Return the [x, y] coordinate for the center point of the cell that contains the specified text.  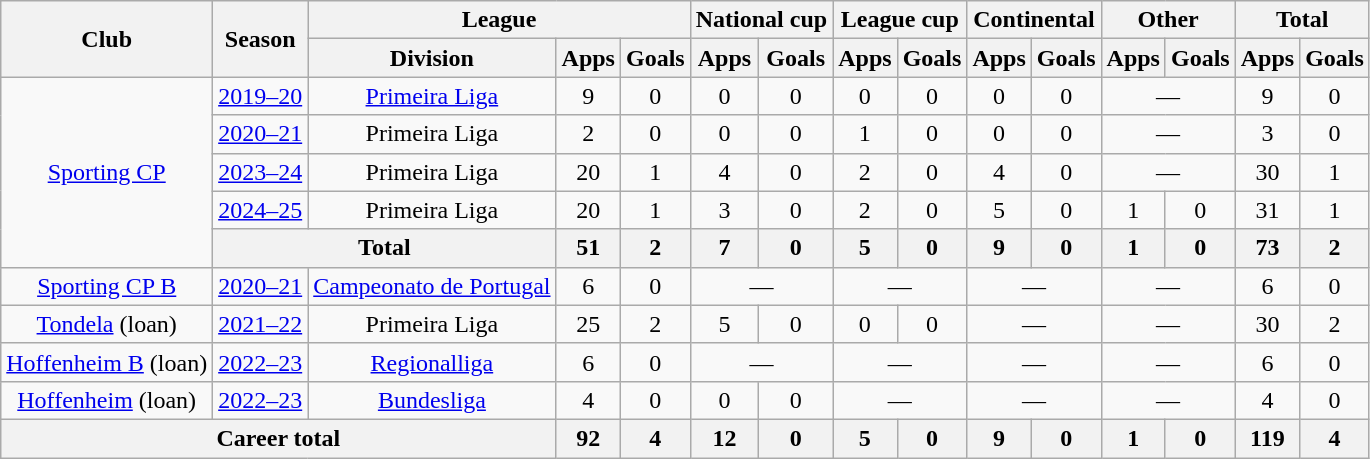
73 [1267, 248]
2023–24 [260, 172]
Campeonato de Portugal [432, 286]
Hoffenheim (loan) [107, 400]
Tondela (loan) [107, 324]
119 [1267, 438]
National cup [761, 20]
2021–22 [260, 324]
Career total [278, 438]
51 [588, 248]
12 [724, 438]
Continental [1034, 20]
Season [260, 39]
Division [432, 58]
31 [1267, 210]
League cup [900, 20]
Other [1168, 20]
7 [724, 248]
Club [107, 39]
Bundesliga [432, 400]
League [500, 20]
92 [588, 438]
Sporting CP B [107, 286]
Regionalliga [432, 362]
2019–20 [260, 96]
2024–25 [260, 210]
Sporting CP [107, 172]
25 [588, 324]
Hoffenheim B (loan) [107, 362]
